Provide the (x, y) coordinate of the cell's center where the given text is located.  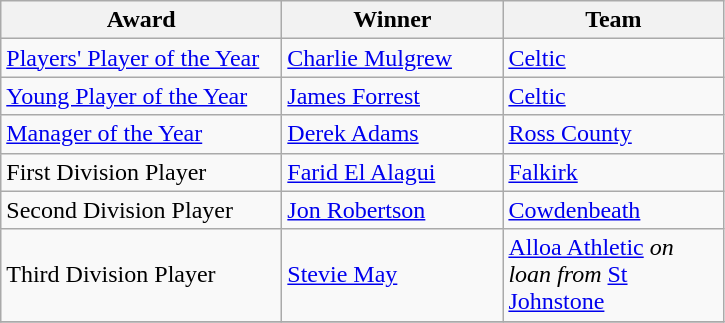
Derek Adams (392, 134)
Stevie May (392, 275)
James Forrest (392, 96)
Players' Player of the Year (142, 58)
Young Player of the Year (142, 96)
Manager of the Year (142, 134)
Team (614, 20)
Award (142, 20)
Jon Robertson (392, 210)
Cowdenbeath (614, 210)
Charlie Mulgrew (392, 58)
Alloa Athletic on loan from St Johnstone (614, 275)
Farid El Alagui (392, 172)
Second Division Player (142, 210)
Falkirk (614, 172)
Winner (392, 20)
Ross County (614, 134)
First Division Player (142, 172)
Third Division Player (142, 275)
